Extract the (x, y) coordinate from the center of the cell holding the provided text.  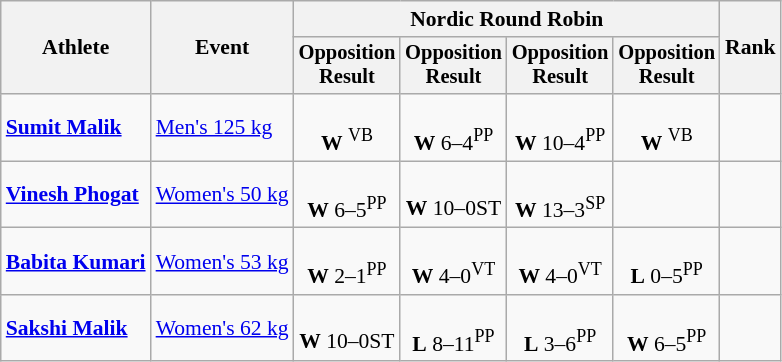
Vinesh Phogat (76, 194)
W 10–4PP (560, 128)
L 3–6PP (560, 328)
Babita Kumari (76, 262)
Nordic Round Robin (507, 19)
Women's 62 kg (222, 328)
Sakshi Malik (76, 328)
W 13–3SP (560, 194)
Athlete (76, 48)
W 6–4PP (454, 128)
L 0–5PP (666, 262)
L 8–11PP (454, 328)
Men's 125 kg (222, 128)
W 2–1PP (348, 262)
Event (222, 48)
Women's 50 kg (222, 194)
Sumit Malik (76, 128)
Women's 53 kg (222, 262)
Rank (750, 48)
